Capture the cell that displays the provided text and extract its [x, y] central coordinate. 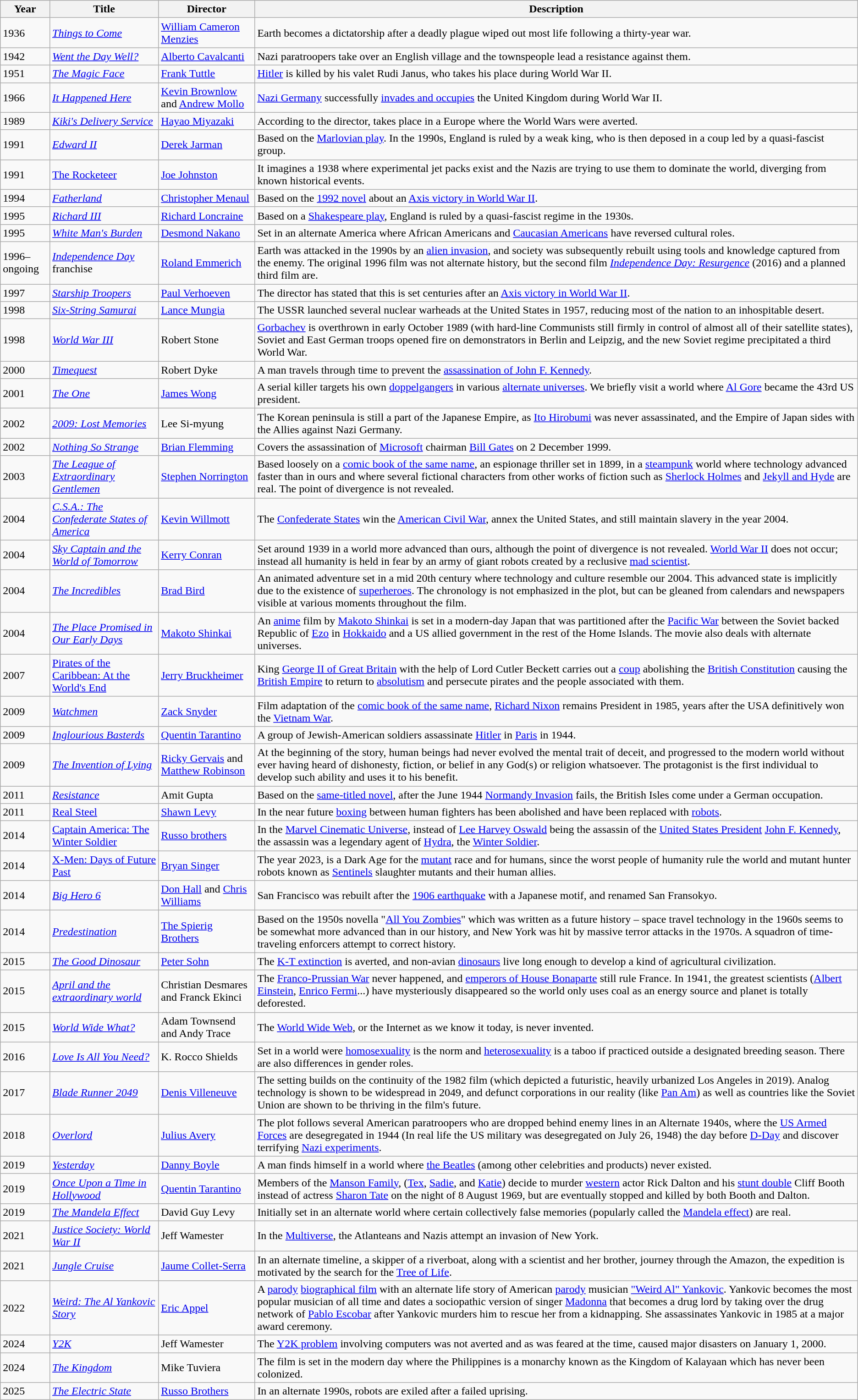
Russo Brothers [207, 1391]
Mike Tuviera [207, 1368]
April and the extraordinary world [104, 991]
White Man's Burden [104, 233]
Nazi paratroopers take over an English village and the townspeople lead a resistance against them. [556, 56]
Pirates of the Caribbean: At the World's End [104, 675]
1996–ongoing [25, 263]
Starship Troopers [104, 293]
Julius Avery [207, 1135]
A serial killer targets his own doppelgangers in various alternate universes. We briefly visit a world where Al Gore became the 43rd US president. [556, 393]
A man finds himself in a world where the Beatles (among other celebrities and products) never existed. [556, 1165]
Stephen Norrington [207, 477]
1942 [25, 56]
2009: Lost Memories [104, 424]
Alberto Cavalcanti [207, 56]
Predestination [104, 931]
Set in an alternate America where African Americans and Caucasian Americans have reversed cultural roles. [556, 233]
Title [104, 9]
Description [556, 9]
X-Men: Days of Future Past [104, 865]
2017 [25, 1093]
Real Steel [104, 812]
Inglourious Basterds [104, 735]
2022 [25, 1308]
Robert Stone [207, 340]
The Mandela Effect [104, 1212]
2016 [25, 1057]
Independence Day franchise [104, 263]
2025 [25, 1391]
The Incredibles [104, 591]
Joe Johnston [207, 174]
The K-T extinction is averted, and non-avian dinosaurs live long enough to develop a kind of agricultural civilization. [556, 961]
Blade Runner 2049 [104, 1093]
1994 [25, 198]
Peter Sohn [207, 961]
Edward II [104, 145]
The Good Dinosaur [104, 961]
2018 [25, 1135]
Don Hall and Chris Williams [207, 896]
Jerry Bruckheimer [207, 675]
The USSR launched several nuclear warheads at the United States in 1957, reducing most of the nation to an inhospitable desert. [556, 310]
2003 [25, 477]
Frank Tuttle [207, 74]
Hayao Miyazaki [207, 121]
Brad Bird [207, 591]
Brian Flemming [207, 447]
The Kingdom [104, 1368]
James Wong [207, 393]
Kevin Brownlow and Andrew Mollo [207, 97]
Initially set in an alternate world where certain collectively false memories (popularly called the Mandela effect) are real. [556, 1212]
Based on the 1992 novel about an Axis victory in World War II. [556, 198]
Robert Dyke [207, 370]
Kiki's Delivery Service [104, 121]
Yesterday [104, 1165]
Sky Captain and the World of Tomorrow [104, 555]
Makoto Shinkai [207, 633]
Lee Si-myung [207, 424]
Resistance [104, 794]
1951 [25, 74]
World War III [104, 340]
Love Is All You Need? [104, 1057]
Things to Come [104, 33]
1989 [25, 121]
Earth becomes a dictatorship after a deadly plague wiped out most life following a thirty-year war. [556, 33]
Paul Verhoeven [207, 293]
The Magic Face [104, 74]
Shawn Levy [207, 812]
The film is set in the modern day where the Philippines is a monarchy known as the Kingdom of Kalayaan which has never been colonized. [556, 1368]
The Electric State [104, 1391]
Roland Emmerich [207, 263]
In an alternate 1990s, robots are exiled after a failed uprising. [556, 1391]
Film adaptation of the comic book of the same name, Richard Nixon remains President in 1985, years after the USA definitively won the Vietnam War. [556, 711]
Year [25, 9]
1966 [25, 97]
Russo brothers [207, 836]
Captain America: The Winter Soldier [104, 836]
Based on the Marlovian play. In the 1990s, England is ruled by a weak king, who is then deposed in a coup led by a quasi-fascist group. [556, 145]
The Place Promised in Our Early Days [104, 633]
Amit Gupta [207, 794]
2001 [25, 393]
Justice Society: World War II [104, 1236]
Jaume Collet-Serra [207, 1265]
Y2K [104, 1344]
World Wide What? [104, 1027]
The Invention of Lying [104, 765]
Fatherland [104, 198]
Adam Townsend and Andy Trace [207, 1027]
The director has stated that this is set centuries after an Axis victory in World War II. [556, 293]
Christopher Menaul [207, 198]
The Rocketeer [104, 174]
David Guy Levy [207, 1212]
Zack Snyder [207, 711]
According to the director, takes place in a Europe where the World Wars were averted. [556, 121]
In the near future boxing between human fighters has been abolished and have been replaced with robots. [556, 812]
1997 [25, 293]
The Spierig Brothers [207, 931]
A man travels through time to prevent the assassination of John F. Kennedy. [556, 370]
Derek Jarman [207, 145]
Director [207, 9]
San Francisco was rebuilt after the 1906 earthquake with a Japanese motif, and renamed San Fransokyo. [556, 896]
K. Rocco Shields [207, 1057]
The League of Extraordinary Gentlemen [104, 477]
Ricky Gervais and Matthew Robinson [207, 765]
Bryan Singer [207, 865]
Lance Mungia [207, 310]
Hitler is killed by his valet Rudi Janus, who takes his place during World War II. [556, 74]
Weird: The Al Yankovic Story [104, 1308]
Richard Loncraine [207, 215]
Danny Boyle [207, 1165]
Based on the same-titled novel, after the June 1944 Normandy Invasion fails, the British Isles come under a German occupation. [556, 794]
Watchmen [104, 711]
Kerry Conran [207, 555]
Six-String Samurai [104, 310]
A group of Jewish-American soldiers assassinate Hitler in Paris in 1944. [556, 735]
Based on a Shakespeare play, England is ruled by a quasi-fascist regime in the 1930s. [556, 215]
The Y2K problem involving computers was not averted and as was feared at the time, caused major disasters on January 1, 2000. [556, 1344]
Nothing So Strange [104, 447]
2007 [25, 675]
Nazi Germany successfully invades and occupies the United Kingdom during World War II. [556, 97]
C.S.A.: The Confederate States of America [104, 519]
Big Hero 6 [104, 896]
Kevin Willmott [207, 519]
Christian Desmares and Franck Ekinci [207, 991]
1936 [25, 33]
Richard III [104, 215]
In the Multiverse, the Atlanteans and Nazis attempt an invasion of New York. [556, 1236]
Jungle Cruise [104, 1265]
The World Wide Web, or the Internet as we know it today, is never invented. [556, 1027]
Went the Day Well? [104, 56]
Covers the assassination of Microsoft chairman Bill Gates on 2 December 1999. [556, 447]
It Happened Here [104, 97]
Eric Appel [207, 1308]
Denis Villeneuve [207, 1093]
The Confederate States win the American Civil War, annex the United States, and still maintain slavery in the year 2004. [556, 519]
The One [104, 393]
William Cameron Menzies [207, 33]
Timequest [104, 370]
Once Upon a Time in Hollywood [104, 1188]
Overlord [104, 1135]
2000 [25, 370]
Desmond Nakano [207, 233]
